Return the (x, y) coordinate for the center point of the cell that contains the specified text.  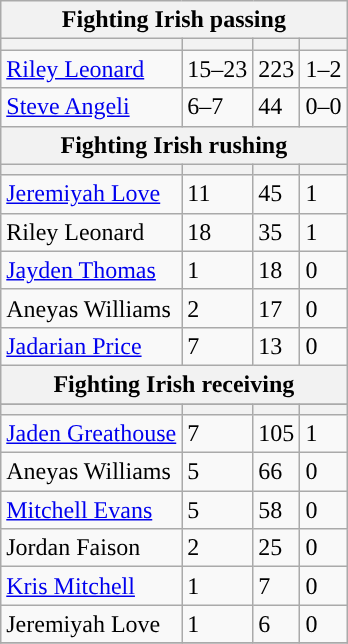
1–2 (324, 69)
6–7 (218, 107)
Jayden Thomas (92, 270)
13 (276, 346)
Jadarian Price (92, 346)
Kris Mitchell (92, 586)
45 (276, 194)
Fighting Irish passing (174, 20)
Steve Angeli (92, 107)
35 (276, 232)
0–0 (324, 107)
44 (276, 107)
17 (276, 308)
223 (276, 69)
Fighting Irish rushing (174, 145)
15–23 (218, 69)
58 (276, 510)
Mitchell Evans (92, 510)
6 (276, 624)
66 (276, 472)
25 (276, 548)
105 (276, 434)
Jaden Greathouse (92, 434)
11 (218, 194)
Jordan Faison (92, 548)
Fighting Irish receiving (174, 384)
